From the cell containing the given text, extract its center point as [x, y] coordinate. 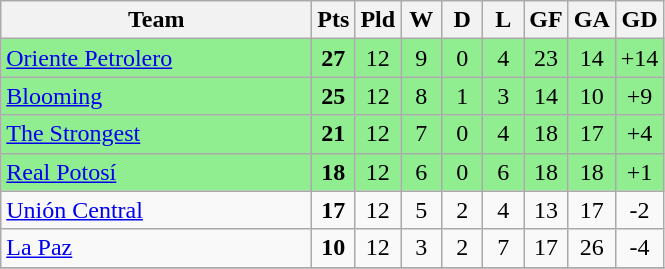
Unión Central [156, 210]
GD [640, 20]
21 [334, 134]
Oriente Petrolero [156, 58]
Pts [334, 20]
+9 [640, 96]
9 [422, 58]
-2 [640, 210]
W [422, 20]
+1 [640, 172]
25 [334, 96]
1 [462, 96]
The Strongest [156, 134]
D [462, 20]
+4 [640, 134]
GF [546, 20]
Real Potosí [156, 172]
La Paz [156, 248]
13 [546, 210]
Team [156, 20]
26 [592, 248]
L [504, 20]
Pld [378, 20]
8 [422, 96]
-4 [640, 248]
5 [422, 210]
23 [546, 58]
GA [592, 20]
+14 [640, 58]
27 [334, 58]
Blooming [156, 96]
